Search for the cell housing the specified text and yield its [X, Y] center coordinate. 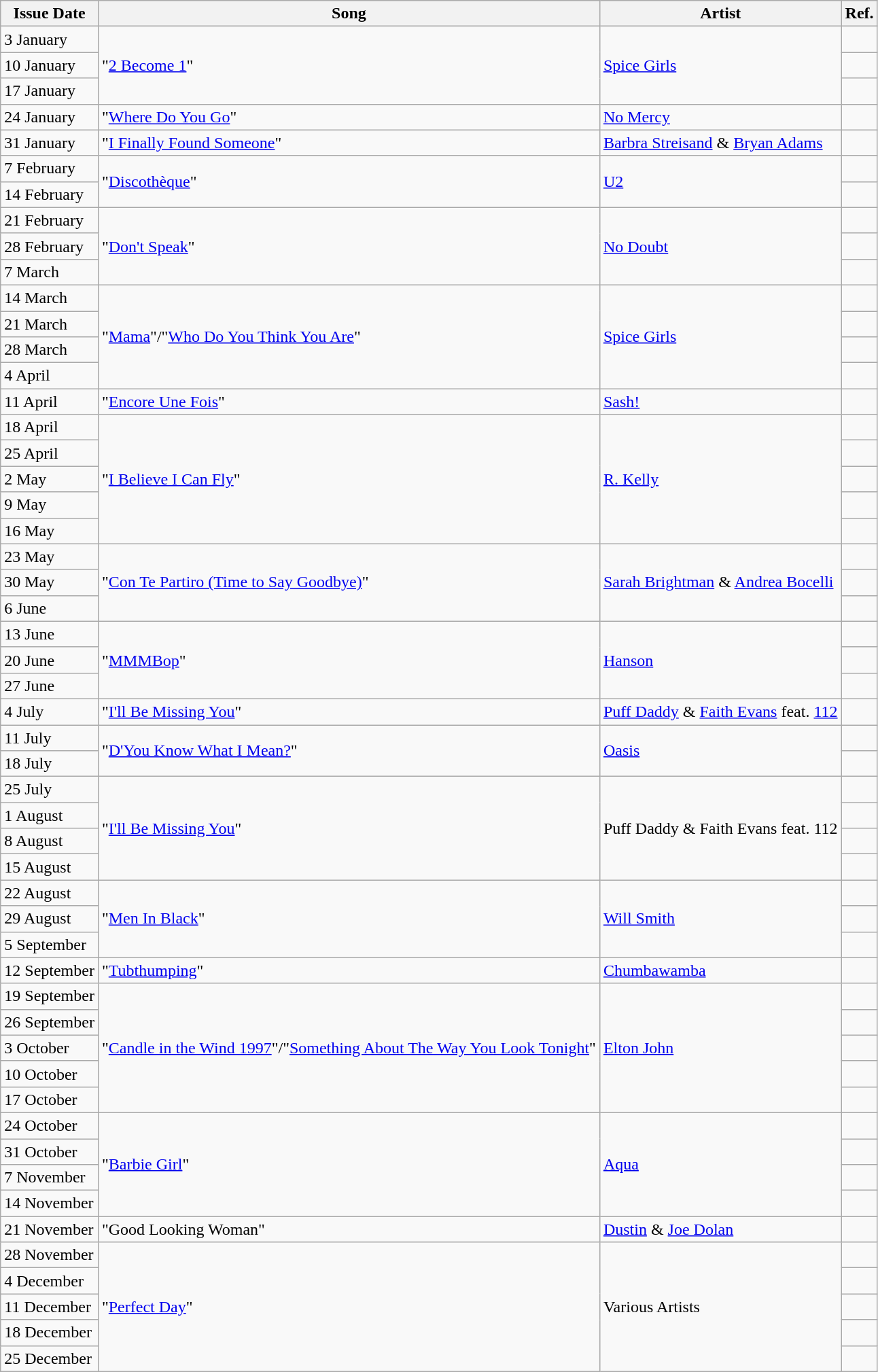
28 February [50, 246]
"D'You Know What I Mean?" [349, 750]
"Mama"/"Who Do You Think You Are" [349, 336]
"Perfect Day" [349, 1307]
17 October [50, 1100]
Elton John [720, 1048]
"Where Do You Go" [349, 117]
18 December [50, 1333]
27 June [50, 686]
21 March [50, 324]
Oasis [720, 750]
21 November [50, 1229]
Sash! [720, 402]
No Doubt [720, 246]
9 May [50, 505]
Will Smith [720, 919]
14 November [50, 1203]
8 August [50, 841]
21 February [50, 220]
10 January [50, 65]
R. Kelly [720, 479]
15 August [50, 867]
"Don't Speak" [349, 246]
26 September [50, 1022]
30 May [50, 582]
11 April [50, 402]
28 November [50, 1255]
Sarah Brightman & Andrea Bocelli [720, 582]
16 May [50, 531]
25 December [50, 1358]
7 March [50, 272]
22 August [50, 893]
"Tubthumping" [349, 970]
3 January [50, 39]
Aqua [720, 1164]
"2 Become 1" [349, 65]
"Barbie Girl" [349, 1164]
28 March [50, 350]
10 October [50, 1074]
11 December [50, 1307]
Ref. [859, 14]
Song [349, 14]
31 January [50, 143]
2 May [50, 479]
"Good Looking Woman" [349, 1229]
6 June [50, 608]
"MMMBop" [349, 660]
U2 [720, 181]
18 April [50, 427]
Hanson [720, 660]
Issue Date [50, 14]
24 October [50, 1125]
"Candle in the Wind 1997"/"Something About The Way You Look Tonight" [349, 1048]
"Discothèque" [349, 181]
14 March [50, 298]
"Encore Une Fois" [349, 402]
17 January [50, 91]
"Con Te Partiro (Time to Say Goodbye)" [349, 582]
1 August [50, 815]
20 June [50, 660]
24 January [50, 117]
"I Finally Found Someone" [349, 143]
5 September [50, 945]
3 October [50, 1048]
14 February [50, 194]
18 July [50, 764]
4 April [50, 376]
12 September [50, 970]
11 July [50, 737]
7 February [50, 169]
25 July [50, 790]
7 November [50, 1178]
4 July [50, 711]
Chumbawamba [720, 970]
29 August [50, 919]
Various Artists [720, 1307]
4 December [50, 1281]
Artist [720, 14]
"Men In Black" [349, 919]
23 May [50, 557]
19 September [50, 996]
"I Believe I Can Fly" [349, 479]
13 June [50, 634]
Dustin & Joe Dolan [720, 1229]
No Mercy [720, 117]
31 October [50, 1152]
Barbra Streisand & Bryan Adams [720, 143]
25 April [50, 453]
